Locate the cell with the specified text and output its [X, Y] center coordinate. 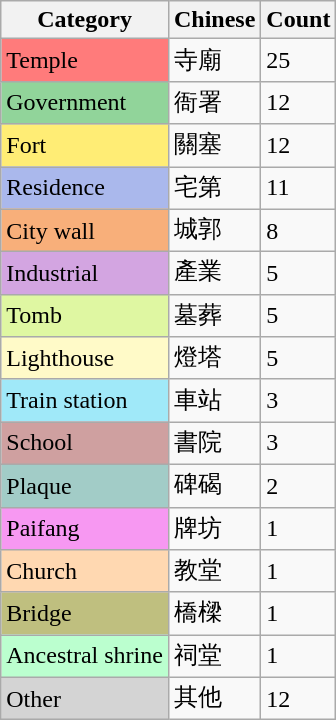
Train station [85, 400]
城郭 [214, 230]
School [85, 444]
Tomb [85, 316]
11 [298, 188]
Plaque [85, 486]
25 [298, 60]
Ancestral shrine [85, 656]
產業 [214, 274]
碑碣 [214, 486]
Fort [85, 146]
Temple [85, 60]
祠堂 [214, 656]
關塞 [214, 146]
橋樑 [214, 614]
Category [85, 20]
車站 [214, 400]
墓葬 [214, 316]
City wall [85, 230]
牌坊 [214, 528]
Government [85, 102]
Industrial [85, 274]
2 [298, 486]
Lighthouse [85, 358]
其他 [214, 698]
Residence [85, 188]
Count [298, 20]
Bridge [85, 614]
Paifang [85, 528]
8 [298, 230]
書院 [214, 444]
衙署 [214, 102]
教堂 [214, 572]
Chinese [214, 20]
宅第 [214, 188]
Church [85, 572]
寺廟 [214, 60]
Other [85, 698]
燈塔 [214, 358]
